Determine the (X, Y) coordinate at the center of the cell enclosing the given text.  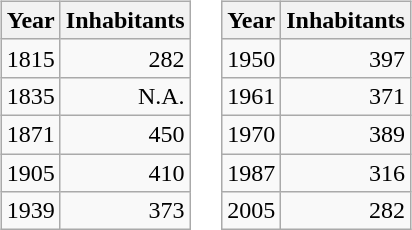
373 (125, 211)
N.A. (125, 96)
2005 (252, 211)
389 (346, 134)
316 (346, 173)
1970 (252, 134)
1835 (30, 96)
1815 (30, 58)
410 (125, 173)
1871 (30, 134)
1987 (252, 173)
450 (125, 134)
1950 (252, 58)
1961 (252, 96)
1939 (30, 211)
397 (346, 58)
371 (346, 96)
1905 (30, 173)
